Capture the cell that displays the provided text and extract its (X, Y) central coordinate. 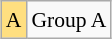
Group A (68, 20)
A (14, 20)
